Capture the cell that displays the provided text and extract its [x, y] central coordinate. 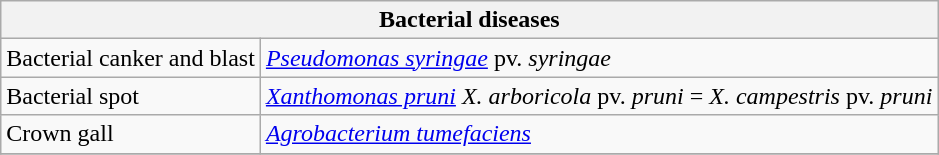
Bacterial canker and blast [131, 58]
Pseudomonas syringae pv. syringae [599, 58]
Crown gall [131, 134]
Xanthomonas pruni X. arboricola pv. pruni = X. campestris pv. pruni [599, 96]
Bacterial diseases [470, 20]
Agrobacterium tumefaciens [599, 134]
Bacterial spot [131, 96]
